For the text-containing cell, return its midpoint in (X, Y) coordinate format. 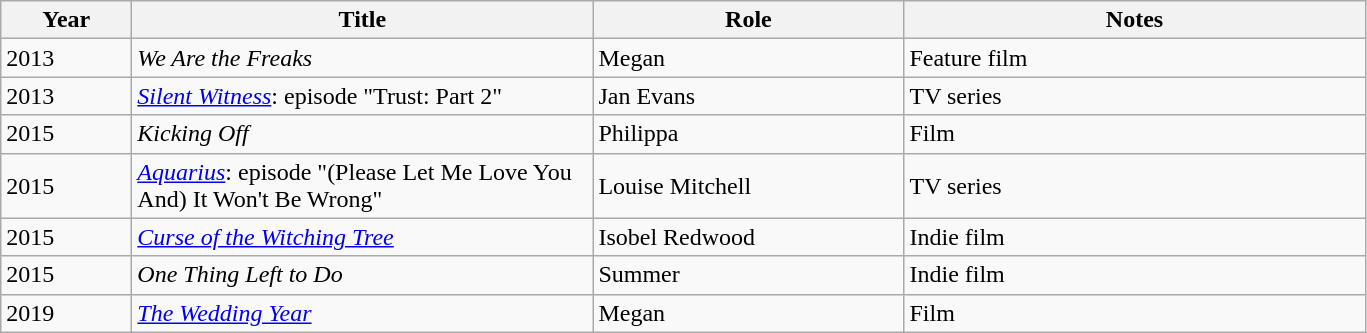
2019 (66, 313)
Silent Witness: episode "Trust: Part 2" (362, 96)
Curse of the Witching Tree (362, 237)
Philippa (748, 134)
Year (66, 20)
Louise Mitchell (748, 186)
Jan Evans (748, 96)
Notes (1134, 20)
Isobel Redwood (748, 237)
Aquarius: episode "(Please Let Me Love You And) It Won't Be Wrong" (362, 186)
We Are the Freaks (362, 58)
Kicking Off (362, 134)
Title (362, 20)
Summer (748, 275)
Feature film (1134, 58)
The Wedding Year (362, 313)
Role (748, 20)
One Thing Left to Do (362, 275)
